From the cell containing the given text, extract its center point as (X, Y) coordinate. 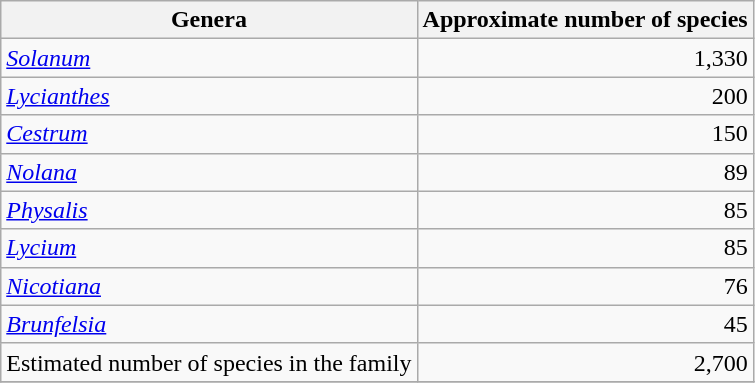
Nicotiana (209, 286)
45 (585, 324)
Genera (209, 20)
Physalis (209, 210)
2,700 (585, 362)
Lycianthes (209, 96)
1,330 (585, 58)
Brunfelsia (209, 324)
Approximate number of species (585, 20)
Estimated number of species in the family (209, 362)
Solanum (209, 58)
Lycium (209, 248)
76 (585, 286)
200 (585, 96)
Cestrum (209, 134)
89 (585, 172)
150 (585, 134)
Nolana (209, 172)
